Find where the given text appears and provide that cell's center as [X, Y] coordinate. 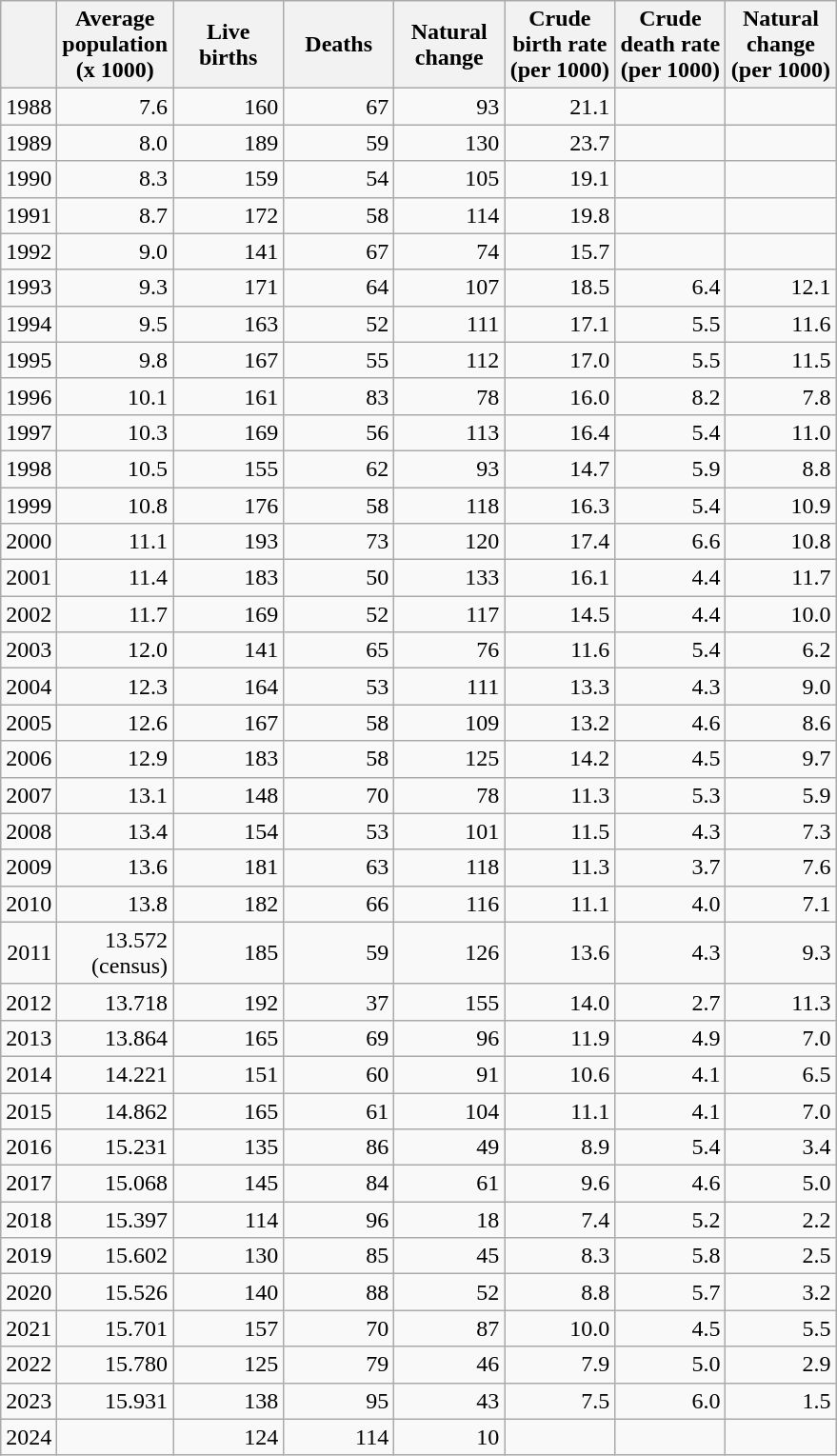
2007 [29, 795]
176 [229, 506]
133 [449, 578]
135 [229, 1147]
2006 [29, 759]
109 [449, 723]
14.862 [115, 1111]
189 [229, 143]
64 [339, 288]
1997 [29, 432]
56 [339, 432]
8.7 [115, 215]
10.1 [115, 396]
65 [339, 650]
Natural change (per 1000) [781, 45]
5.8 [670, 1256]
79 [339, 1365]
62 [339, 469]
46 [449, 1365]
157 [229, 1328]
171 [229, 288]
124 [229, 1437]
12.6 [115, 723]
6.0 [670, 1401]
1.5 [781, 1401]
8.9 [560, 1147]
6.2 [781, 650]
2002 [29, 614]
1988 [29, 107]
13.3 [560, 687]
74 [449, 251]
9.5 [115, 324]
83 [339, 396]
1993 [29, 288]
164 [229, 687]
95 [339, 1401]
1995 [29, 360]
15.397 [115, 1220]
13.572 (census) [115, 952]
6.6 [670, 542]
50 [339, 578]
8.2 [670, 396]
84 [339, 1184]
63 [339, 868]
163 [229, 324]
45 [449, 1256]
5.3 [670, 795]
161 [229, 396]
12.3 [115, 687]
8.6 [781, 723]
2021 [29, 1328]
60 [339, 1074]
7.3 [781, 831]
172 [229, 215]
2.9 [781, 1365]
117 [449, 614]
15.701 [115, 1328]
15.068 [115, 1184]
16.0 [560, 396]
2020 [29, 1292]
2024 [29, 1437]
Live births [229, 45]
159 [229, 179]
14.2 [560, 759]
2011 [29, 952]
193 [229, 542]
6.5 [781, 1074]
10.3 [115, 432]
116 [449, 904]
3.7 [670, 868]
91 [449, 1074]
12.0 [115, 650]
140 [229, 1292]
7.5 [560, 1401]
17.1 [560, 324]
7.8 [781, 396]
145 [229, 1184]
10.6 [560, 1074]
55 [339, 360]
107 [449, 288]
104 [449, 1111]
2022 [29, 1365]
185 [229, 952]
15.780 [115, 1365]
2018 [29, 1220]
Crude birth rate (per 1000) [560, 45]
43 [449, 1401]
2.7 [670, 1002]
14.5 [560, 614]
69 [339, 1038]
16.1 [560, 578]
23.7 [560, 143]
Crude death rate (per 1000) [670, 45]
15.7 [560, 251]
126 [449, 952]
13.864 [115, 1038]
15.931 [115, 1401]
88 [339, 1292]
3.2 [781, 1292]
76 [449, 650]
18 [449, 1220]
10.5 [115, 469]
2005 [29, 723]
2010 [29, 904]
2014 [29, 1074]
2019 [29, 1256]
2015 [29, 1111]
2023 [29, 1401]
9.7 [781, 759]
154 [229, 831]
19.1 [560, 179]
105 [449, 179]
86 [339, 1147]
4.0 [670, 904]
16.3 [560, 506]
13.1 [115, 795]
37 [339, 1002]
2012 [29, 1002]
15.602 [115, 1256]
1994 [29, 324]
2.5 [781, 1256]
113 [449, 432]
2016 [29, 1147]
120 [449, 542]
7.1 [781, 904]
15.526 [115, 1292]
66 [339, 904]
1996 [29, 396]
112 [449, 360]
15.231 [115, 1147]
2003 [29, 650]
182 [229, 904]
13.4 [115, 831]
3.4 [781, 1147]
148 [229, 795]
2008 [29, 831]
87 [449, 1328]
21.1 [560, 107]
9.6 [560, 1184]
Deaths [339, 45]
17.0 [560, 360]
1998 [29, 469]
13.2 [560, 723]
13.8 [115, 904]
12.1 [781, 288]
2017 [29, 1184]
1990 [29, 179]
85 [339, 1256]
17.4 [560, 542]
5.2 [670, 1220]
14.0 [560, 1002]
11.9 [560, 1038]
7.9 [560, 1365]
12.9 [115, 759]
16.4 [560, 432]
2009 [29, 868]
4.9 [670, 1038]
11.4 [115, 578]
1999 [29, 506]
11.0 [781, 432]
14.221 [115, 1074]
18.5 [560, 288]
Average population (x 1000) [115, 45]
101 [449, 831]
6.4 [670, 288]
2000 [29, 542]
8.0 [115, 143]
1992 [29, 251]
7.4 [560, 1220]
1991 [29, 215]
2013 [29, 1038]
Natural change [449, 45]
19.8 [560, 215]
151 [229, 1074]
192 [229, 1002]
13.718 [115, 1002]
5.7 [670, 1292]
1989 [29, 143]
73 [339, 542]
160 [229, 107]
14.7 [560, 469]
2004 [29, 687]
10 [449, 1437]
2001 [29, 578]
9.8 [115, 360]
181 [229, 868]
54 [339, 179]
2.2 [781, 1220]
49 [449, 1147]
138 [229, 1401]
10.9 [781, 506]
